Output the [X, Y] coordinate of the center of the cell containing the given text.  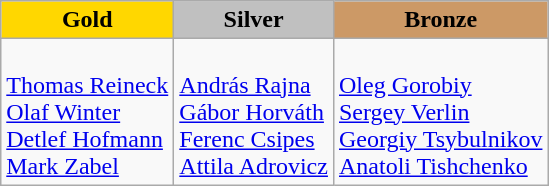
Thomas ReineckOlaf WinterDetlef HofmannMark Zabel [88, 112]
Silver [254, 20]
András RajnaGábor Horváth Ferenc Csipes Attila Adrovicz [254, 112]
Oleg Gorobiy Sergey Verlin Georgiy Tsybulnikov Anatoli Tishchenko [440, 112]
Bronze [440, 20]
Gold [88, 20]
